From the cell containing the given text, extract its center point as [x, y] coordinate. 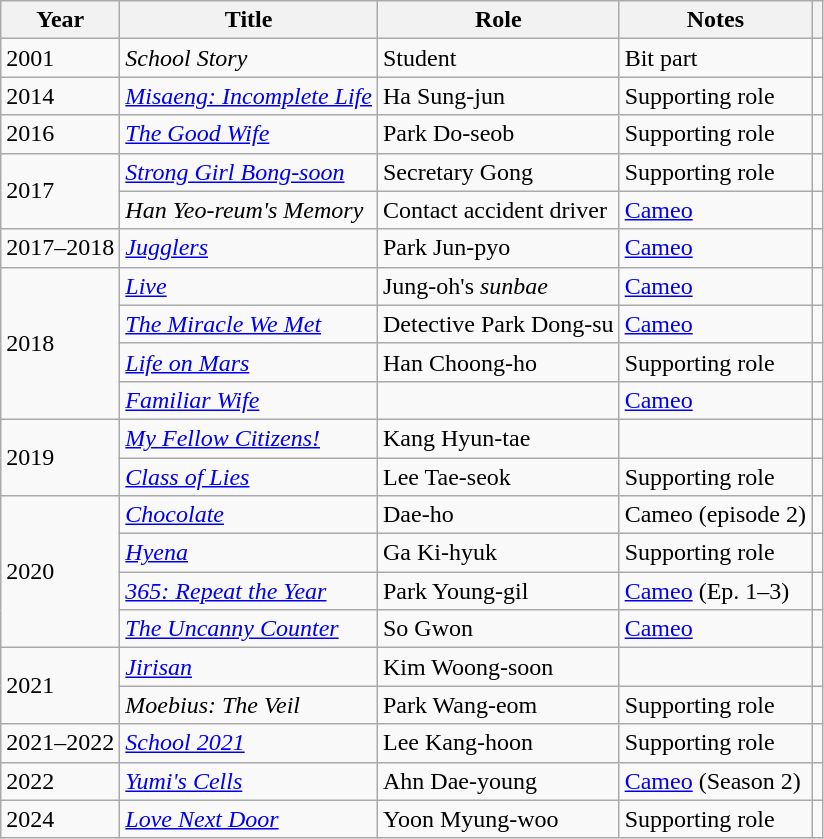
Role [498, 20]
Cameo (Season 2) [715, 781]
Dae-ho [498, 515]
2001 [60, 58]
2017–2018 [60, 248]
2020 [60, 572]
2024 [60, 819]
Class of Lies [249, 477]
Life on Mars [249, 362]
Ahn Dae-young [498, 781]
Jung-oh's sunbae [498, 286]
2014 [60, 96]
2022 [60, 781]
School 2021 [249, 743]
2016 [60, 134]
Kim Woong-soon [498, 667]
Notes [715, 20]
Han Choong-ho [498, 362]
Chocolate [249, 515]
So Gwon [498, 629]
Lee Tae-seok [498, 477]
Strong Girl Bong-soon [249, 172]
Bit part [715, 58]
Park Jun-pyo [498, 248]
Cameo (Ep. 1–3) [715, 591]
Misaeng: Incomplete Life [249, 96]
Hyena [249, 553]
Jugglers [249, 248]
Live [249, 286]
2018 [60, 343]
Jirisan [249, 667]
Park Do-seob [498, 134]
Title [249, 20]
Moebius: The Veil [249, 705]
Contact accident driver [498, 210]
2019 [60, 457]
The Miracle We Met [249, 324]
2021–2022 [60, 743]
Familiar Wife [249, 400]
Yumi's Cells [249, 781]
The Good Wife [249, 134]
Han Yeo-reum's Memory [249, 210]
School Story [249, 58]
2017 [60, 191]
Love Next Door [249, 819]
365: Repeat the Year [249, 591]
My Fellow Citizens! [249, 438]
Detective Park Dong-su [498, 324]
Yoon Myung-woo [498, 819]
Ha Sung-jun [498, 96]
Secretary Gong [498, 172]
The Uncanny Counter [249, 629]
2021 [60, 686]
Student [498, 58]
Park Young-gil [498, 591]
Ga Ki-hyuk [498, 553]
Lee Kang-hoon [498, 743]
Year [60, 20]
Cameo (episode 2) [715, 515]
Park Wang-eom [498, 705]
Kang Hyun-tae [498, 438]
